Provide the (x, y) coordinate of the cell's center where the given text is located.  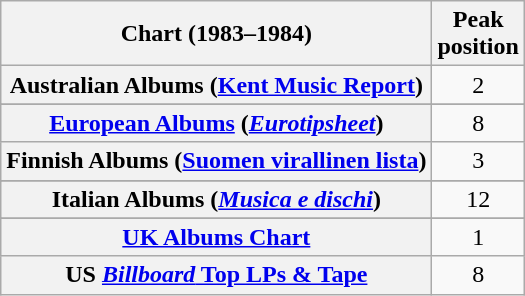
Italian Albums (Musica e dischi) (216, 199)
European Albums (Eurotipsheet) (216, 123)
Peakposition (478, 34)
1 (478, 237)
12 (478, 199)
Finnish Albums (Suomen virallinen lista) (216, 161)
UK Albums Chart (216, 237)
2 (478, 85)
3 (478, 161)
US Billboard Top LPs & Tape (216, 275)
Chart (1983–1984) (216, 34)
Australian Albums (Kent Music Report) (216, 85)
